Return the (x, y) coordinate for the center point of the cell that contains the specified text.  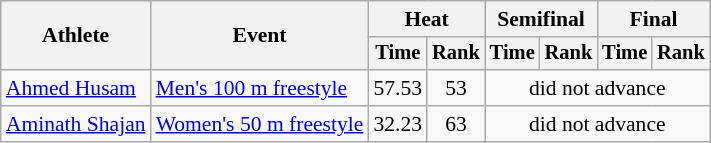
Semifinal (541, 19)
Men's 100 m freestyle (260, 88)
Ahmed Husam (76, 88)
57.53 (398, 88)
63 (456, 124)
Event (260, 36)
53 (456, 88)
Final (653, 19)
Heat (426, 19)
Athlete (76, 36)
Women's 50 m freestyle (260, 124)
Aminath Shajan (76, 124)
32.23 (398, 124)
